Extract the (X, Y) coordinate from the center of the cell holding the provided text.  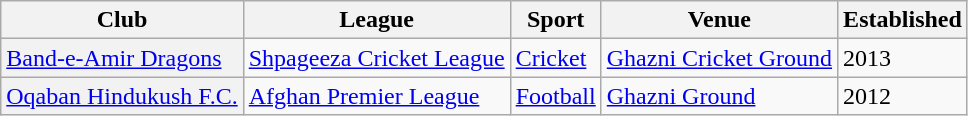
Oqaban Hindukush F.C. (122, 96)
Club (122, 20)
Afghan Premier League (376, 96)
Shpageeza Cricket League (376, 58)
Cricket (556, 58)
Football (556, 96)
2012 (903, 96)
Established (903, 20)
Ghazni Ground (719, 96)
Sport (556, 20)
Venue (719, 20)
Ghazni Cricket Ground (719, 58)
Band-e-Amir Dragons (122, 58)
2013 (903, 58)
League (376, 20)
